Determine the (x, y) coordinate at the center of the cell enclosing the given text.  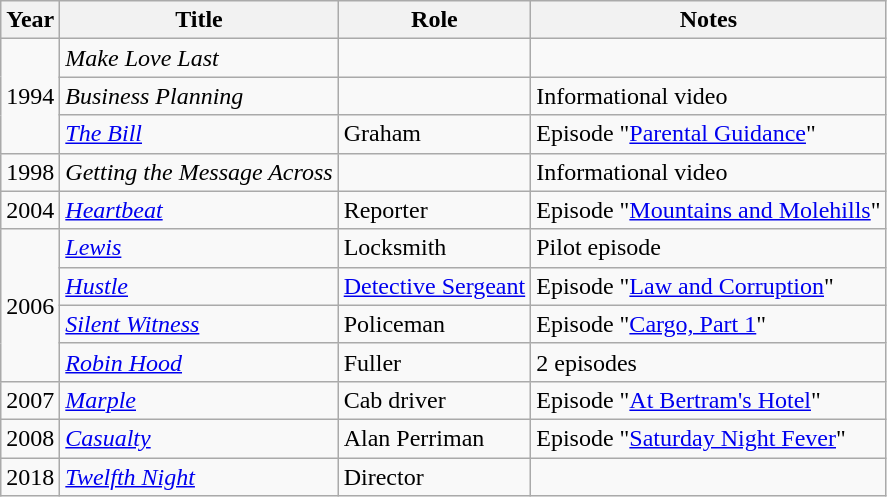
1994 (30, 96)
1998 (30, 172)
The Bill (199, 134)
Role (434, 20)
Casualty (199, 438)
Hustle (199, 286)
Episode "Mountains and Molehills" (708, 210)
Year (30, 20)
Pilot episode (708, 248)
Episode "At Bertram's Hotel" (708, 400)
Episode "Parental Guidance" (708, 134)
Title (199, 20)
2018 (30, 477)
Policeman (434, 324)
Lewis (199, 248)
Graham (434, 134)
2 episodes (708, 362)
Detective Sergeant (434, 286)
Marple (199, 400)
Fuller (434, 362)
Alan Perriman (434, 438)
2008 (30, 438)
Episode "Cargo, Part 1" (708, 324)
Director (434, 477)
Heartbeat (199, 210)
Business Planning (199, 96)
2006 (30, 305)
Getting the Message Across (199, 172)
Episode "Law and Corruption" (708, 286)
Locksmith (434, 248)
Silent Witness (199, 324)
Robin Hood (199, 362)
Notes (708, 20)
Make Love Last (199, 58)
2004 (30, 210)
Episode "Saturday Night Fever" (708, 438)
2007 (30, 400)
Twelfth Night (199, 477)
Cab driver (434, 400)
Reporter (434, 210)
